For the text-containing cell, return its midpoint in [X, Y] coordinate format. 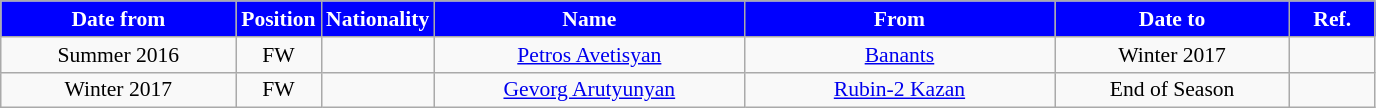
Banants [899, 55]
Date from [118, 19]
Position [278, 19]
Summer 2016 [118, 55]
Nationality [378, 19]
Ref. [1332, 19]
Rubin-2 Kazan [899, 90]
Name [589, 19]
End of Season [1172, 90]
Petros Avetisyan [589, 55]
Gevorg Arutyunyan [589, 90]
Date to [1172, 19]
From [899, 19]
